Capture the cell that displays the provided text and extract its (X, Y) central coordinate. 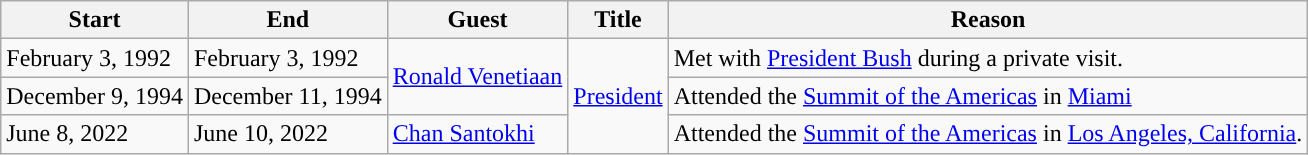
June 8, 2022 (95, 134)
Reason (988, 20)
Chan Santokhi (478, 134)
December 11, 1994 (288, 96)
Attended the Summit of the Americas in Miami (988, 96)
End (288, 20)
Attended the Summit of the Americas in Los Angeles, California. (988, 134)
President (618, 96)
Guest (478, 20)
Met with President Bush during a private visit. (988, 58)
Start (95, 20)
Ronald Venetiaan (478, 77)
Title (618, 20)
December 9, 1994 (95, 96)
June 10, 2022 (288, 134)
